Return the (x, y) coordinate for the center point of the cell that contains the specified text.  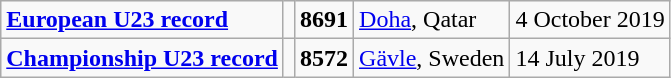
14 July 2019 (590, 58)
4 October 2019 (590, 20)
Championship U23 record (142, 58)
Doha, Qatar (432, 20)
8691 (324, 20)
European U23 record (142, 20)
8572 (324, 58)
Gävle, Sweden (432, 58)
